Locate the cell with the specified text and output its [x, y] center coordinate. 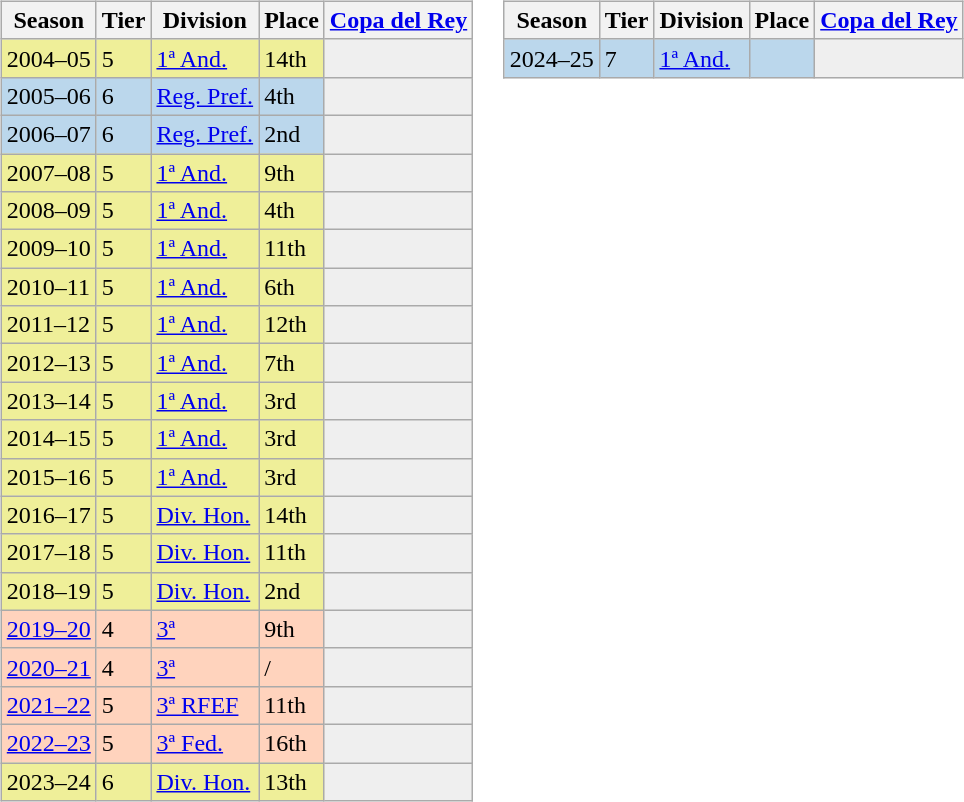
13th [292, 781]
2016–17 [48, 515]
2011–12 [48, 325]
2014–15 [48, 439]
2018–19 [48, 591]
3ª Fed. [205, 743]
3ª RFEF [205, 705]
2009–10 [48, 249]
2017–18 [48, 553]
2008–09 [48, 211]
2020–21 [48, 667]
6th [292, 287]
7th [292, 363]
2015–16 [48, 477]
2023–24 [48, 781]
2005–06 [48, 96]
2006–07 [48, 134]
/ [292, 667]
2021–22 [48, 705]
12th [292, 325]
2013–14 [48, 401]
16th [292, 743]
2022–23 [48, 743]
2024–25 [552, 58]
2004–05 [48, 58]
2007–08 [48, 173]
2019–20 [48, 629]
7 [626, 58]
2012–13 [48, 363]
2010–11 [48, 287]
